Determine the [x, y] coordinate at the center of the cell enclosing the given text.  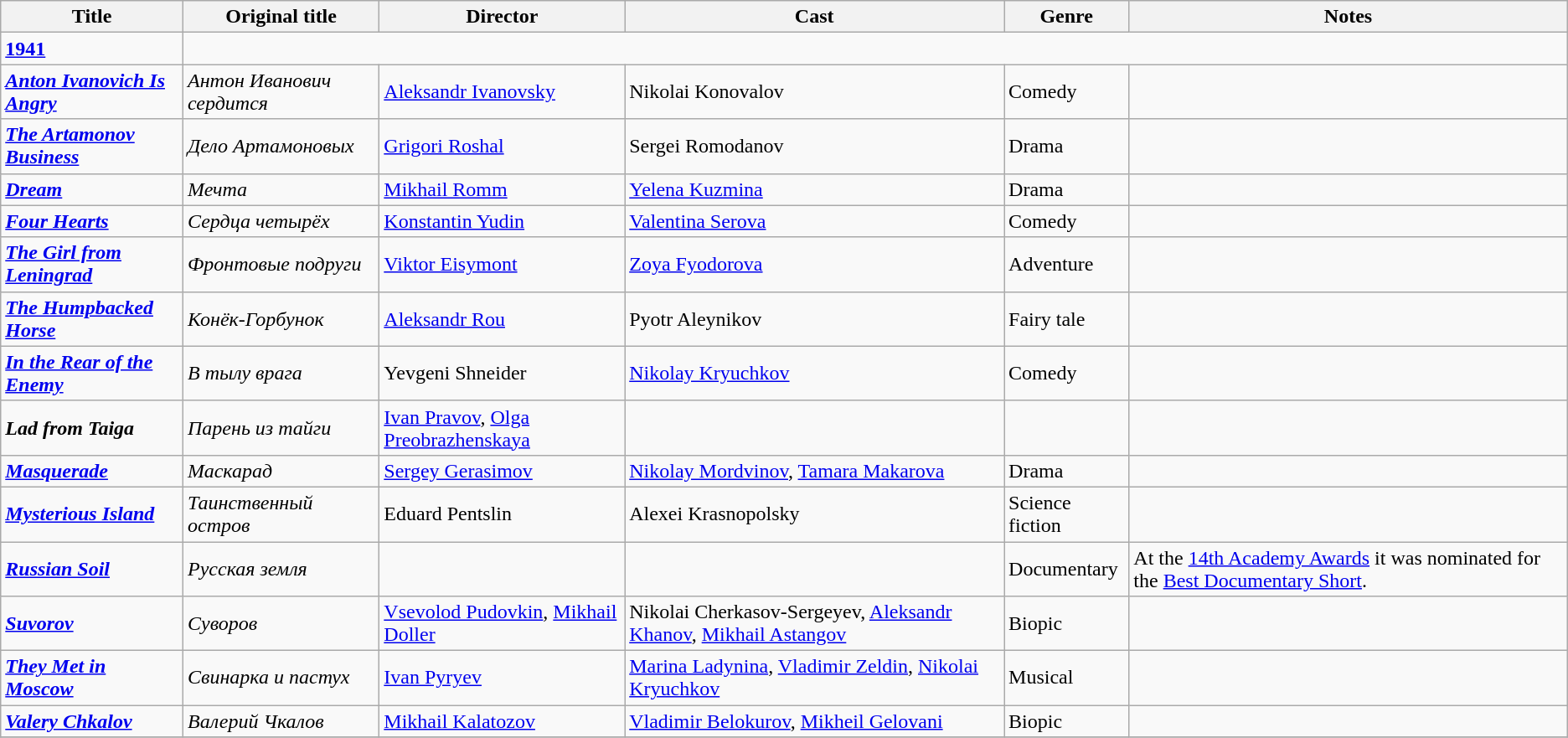
The Artamonov Business [92, 146]
Фронтовые подруги [281, 265]
Four Hearts [92, 221]
Mysterious Island [92, 514]
Антон Иванович сердится [281, 92]
Valentina Serova [814, 221]
Дело Артамоновых [281, 146]
The Humpbacked Horse [92, 318]
Title [92, 17]
Vladimir Belokurov, Mikheil Gelovani [814, 721]
Суворов [281, 623]
Mikhail Kalatozov [503, 721]
Adventure [1067, 265]
Suvorov [92, 623]
Nikolay Kryuchkov [814, 374]
Alexei Krasnopolsky [814, 514]
Sergey Gerasimov [503, 471]
Eduard Pentslin [503, 514]
Nikolai Cherkasov-Sergeyev, Aleksandr Khanov, Mikhail Astangov [814, 623]
Русская земля [281, 568]
Dream [92, 189]
In the Rear of the Enemy [92, 374]
Russian Soil [92, 568]
Sergei Romodanov [814, 146]
Genre [1067, 17]
Сердца четырёх [281, 221]
They Met in Moscow [92, 679]
Science fiction [1067, 514]
At the 14th Academy Awards it was nominated for the Best Documentary Short. [1349, 568]
Pyotr Aleynikov [814, 318]
Documentary [1067, 568]
Маскарад [281, 471]
В тылу врага [281, 374]
Fairy tale [1067, 318]
Director [503, 17]
Anton Ivanovich Is Angry [92, 92]
Aleksandr Ivanovsky [503, 92]
Таинственный остров [281, 514]
Мечта [281, 189]
Валерий Чкалов [281, 721]
Vsevolod Pudovkin, Mikhail Doller [503, 623]
Lad from Taiga [92, 427]
Zoya Fyodorova [814, 265]
Aleksandr Rou [503, 318]
Свинарка и пастух [281, 679]
Masquerade [92, 471]
Yelena Kuzmina [814, 189]
Ivan Pyryev [503, 679]
Mikhail Romm [503, 189]
Notes [1349, 17]
Ivan Pravov, Olga Preobrazhenskaya [503, 427]
Cast [814, 17]
Original title [281, 17]
Viktor Eisymont [503, 265]
Grigori Roshal [503, 146]
Парень из тайги [281, 427]
The Girl from Leningrad [92, 265]
Konstantin Yudin [503, 221]
Valery Chkalov [92, 721]
Marina Ladynina, Vladimir Zeldin, Nikolai Kryuchkov [814, 679]
Nikolay Mordvinov, Tamara Makarova [814, 471]
Nikolai Konovalov [814, 92]
1941 [92, 49]
Yevgeni Shneider [503, 374]
Конёк-Горбунок [281, 318]
Musical [1067, 679]
